Identify which cell holds the provided text, then report its (x, y) central coordinate. 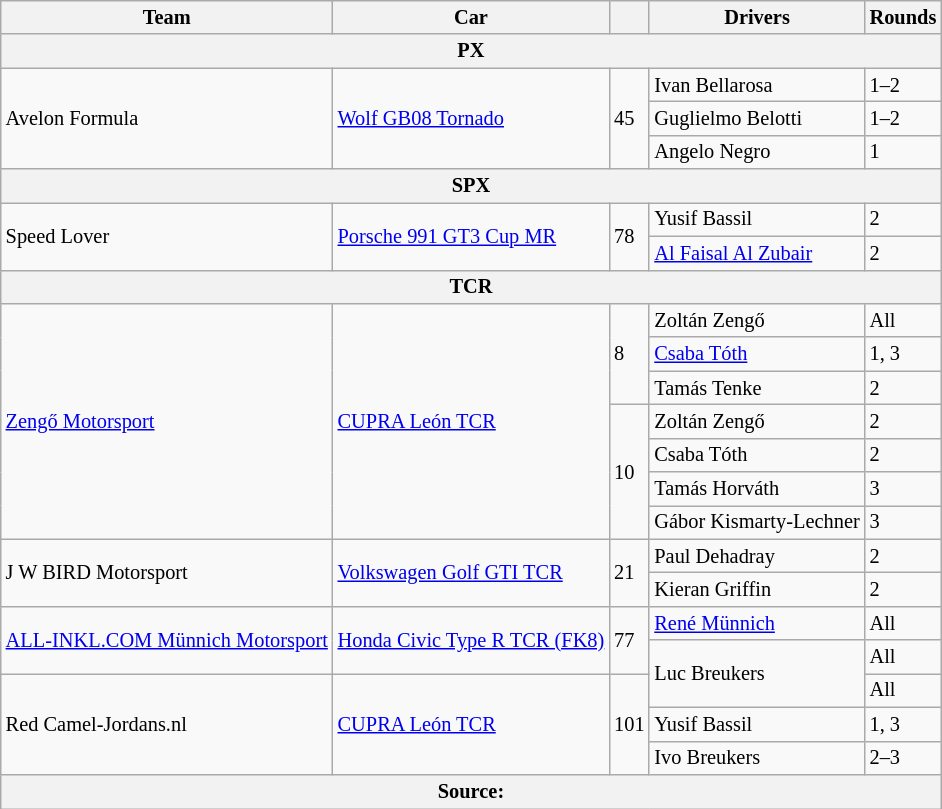
101 (629, 724)
ALL-INKL.COM Münnich Motorsport (167, 640)
10 (629, 472)
Luc Breukers (756, 674)
78 (629, 236)
Tamás Tenke (756, 388)
77 (629, 640)
Honda Civic Type R TCR (FK8) (472, 640)
Tamás Horváth (756, 489)
Team (167, 17)
Angelo Negro (756, 152)
Ivan Bellarosa (756, 85)
Kieran Griffin (756, 589)
2–3 (904, 758)
Guglielmo Belotti (756, 118)
Drivers (756, 17)
Ivo Breukers (756, 758)
Car (472, 17)
Wolf GB08 Tornado (472, 118)
8 (629, 354)
Volkswagen Golf GTI TCR (472, 572)
PX (471, 51)
1 (904, 152)
Porsche 991 GT3 Cup MR (472, 236)
TCR (471, 287)
Source: (471, 791)
Paul Dehadray (756, 556)
Rounds (904, 17)
Avelon Formula (167, 118)
Zengő Motorsport (167, 421)
21 (629, 572)
Speed Lover (167, 236)
Gábor Kismarty-Lechner (756, 522)
45 (629, 118)
Red Camel-Jordans.nl (167, 724)
Al Faisal Al Zubair (756, 253)
J W BIRD Motorsport (167, 572)
SPX (471, 186)
René Münnich (756, 623)
